Identify which cell holds the provided text, then report its [X, Y] central coordinate. 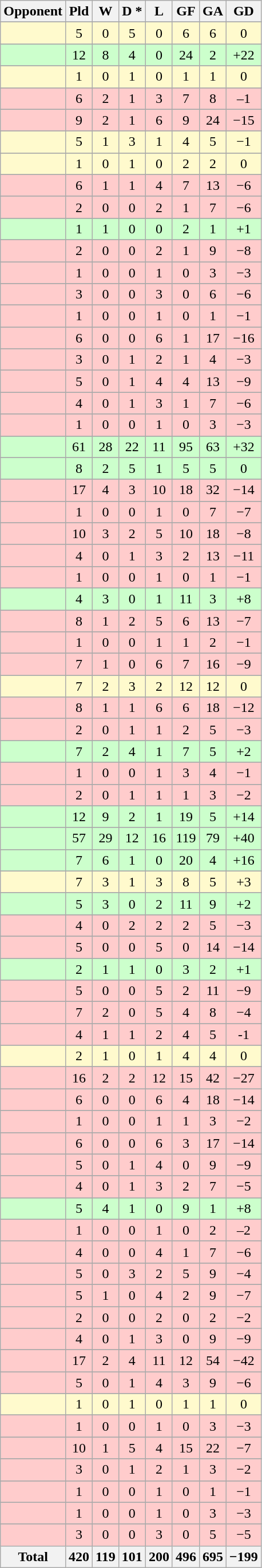
695 [213, 1557]
GF [185, 11]
+14 [244, 817]
−199 [244, 1557]
Pld [79, 11]
L [159, 11]
54 [213, 1361]
–2 [244, 1230]
Opponent [33, 11]
−27 [244, 1078]
+16 [244, 860]
19 [185, 817]
D * [132, 11]
+3 [244, 882]
32 [213, 490]
63 [213, 447]
95 [185, 447]
GD [244, 11]
61 [79, 447]
-1 [244, 1034]
−42 [244, 1361]
101 [132, 1557]
+32 [244, 447]
+40 [244, 838]
W [106, 11]
28 [106, 447]
GA [213, 11]
57 [79, 838]
79 [213, 838]
−15 [244, 120]
20 [185, 860]
Total [33, 1557]
29 [106, 838]
42 [213, 1078]
+22 [244, 55]
−11 [244, 555]
−16 [244, 338]
−12 [244, 708]
14 [213, 947]
420 [79, 1557]
496 [185, 1557]
–1 [244, 98]
200 [159, 1557]
